Capture the cell that displays the provided text and extract its (X, Y) central coordinate. 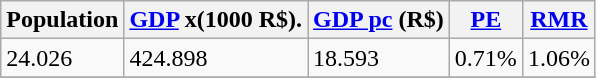
1.06% (558, 58)
18.593 (379, 58)
0.71% (486, 58)
24.026 (62, 58)
GDP x(1000 R$). (216, 20)
Population (62, 20)
PE (486, 20)
RMR (558, 20)
GDP pc (R$) (379, 20)
424.898 (216, 58)
